Return the (x, y) coordinate for the center point of the cell that contains the specified text.  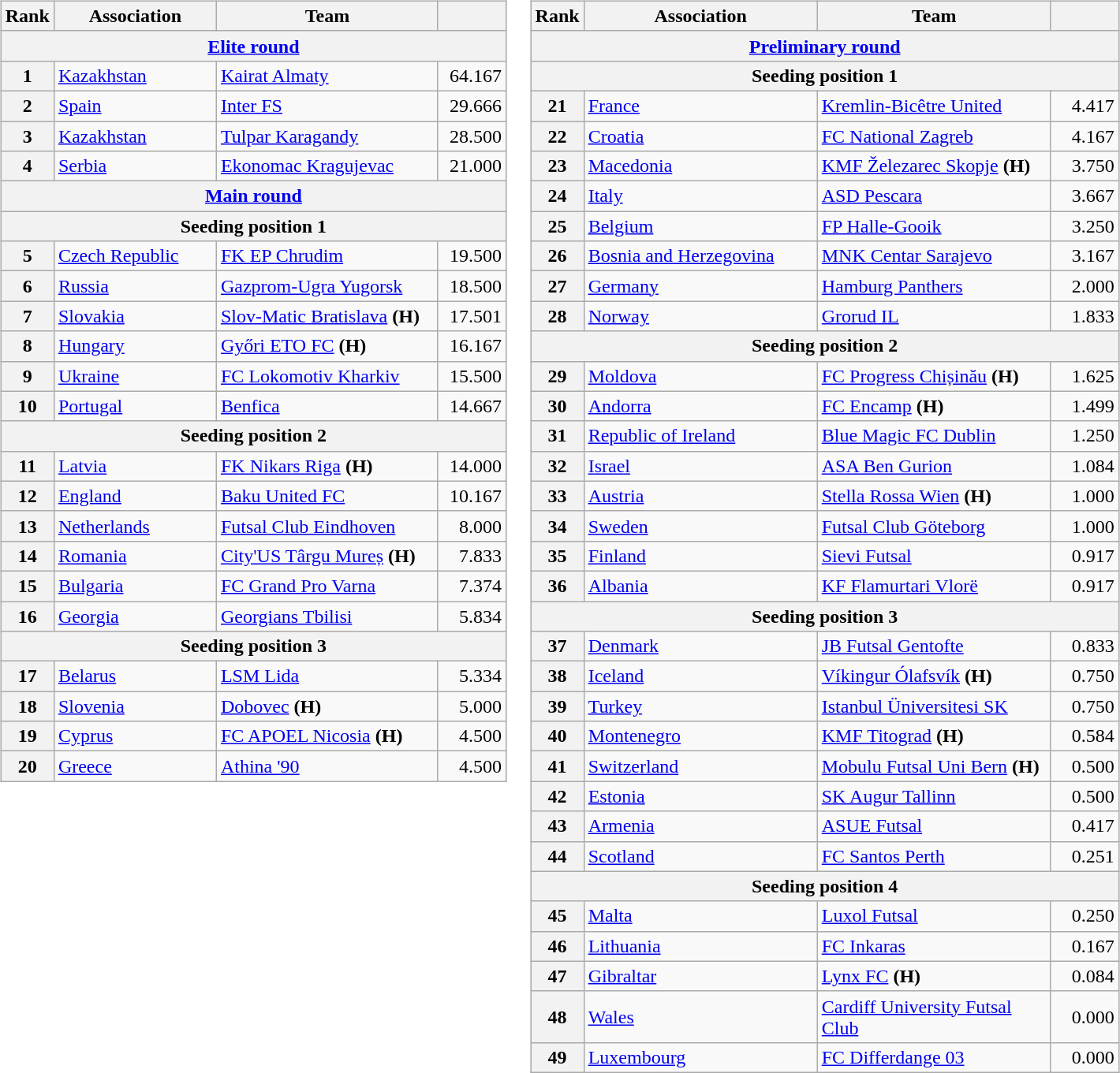
KMF Železarec Skopje (H) (934, 166)
Moldova (700, 376)
Spain (135, 106)
1.499 (1085, 406)
Wales (700, 1017)
Istanbul Üniversitesi SK (934, 706)
9 (27, 376)
Belgium (700, 226)
Hungary (135, 346)
FK EP Chrudim (327, 256)
24 (557, 196)
ASD Pescara (934, 196)
Switzerland (700, 766)
Portugal (135, 406)
19 (27, 736)
Kremlin-Bicêtre United (934, 106)
18.500 (472, 286)
Blue Magic FC Dublin (934, 436)
16.167 (472, 346)
Turkey (700, 706)
Latvia (135, 466)
Bulgaria (135, 586)
23 (557, 166)
Belarus (135, 676)
21.000 (472, 166)
FC National Zagreb (934, 136)
Czech Republic (135, 256)
Albania (700, 586)
Scotland (700, 856)
Croatia (700, 136)
0.584 (1085, 736)
Greece (135, 766)
28.500 (472, 136)
12 (27, 496)
FK Nikars Riga (H) (327, 466)
10.167 (472, 496)
KF Flamurtari Vlorë (934, 586)
Luxembourg (700, 1057)
Estonia (700, 796)
Lynx FC (H) (934, 976)
15.500 (472, 376)
33 (557, 496)
15 (27, 586)
1.833 (1085, 316)
FC Differdange 03 (934, 1057)
34 (557, 526)
Georgia (135, 616)
3.250 (1085, 226)
11 (27, 466)
ASA Ben Gurion (934, 466)
0.417 (1085, 826)
FC APOEL Nicosia (H) (327, 736)
45 (557, 916)
3.667 (1085, 196)
France (700, 106)
Stella Rossa Wien (H) (934, 496)
48 (557, 1017)
0.084 (1085, 976)
1.084 (1085, 466)
14 (27, 556)
Romania (135, 556)
8 (27, 346)
Bosnia and Herzegovina (700, 256)
City'US Târgu Mureș (H) (327, 556)
5.334 (472, 676)
1 (27, 76)
7.833 (472, 556)
29.666 (472, 106)
30 (557, 406)
JB Futsal Gentofte (934, 646)
Tulpar Karagandy (327, 136)
64.167 (472, 76)
47 (557, 976)
Norway (700, 316)
Gibraltar (700, 976)
21 (557, 106)
38 (557, 676)
39 (557, 706)
1.625 (1085, 376)
27 (557, 286)
Sievi Futsal (934, 556)
29 (557, 376)
14.000 (472, 466)
7.374 (472, 586)
Futsal Club Göteborg (934, 526)
Slovakia (135, 316)
Cardiff University Futsal Club (934, 1017)
Ekonomac Kragujevac (327, 166)
5.834 (472, 616)
Sweden (700, 526)
3.750 (1085, 166)
Baku United FC (327, 496)
44 (557, 856)
FC Inkaras (934, 946)
4.167 (1085, 136)
16 (27, 616)
Lithuania (700, 946)
5.000 (472, 706)
Grorud IL (934, 316)
40 (557, 736)
Georgians Tbilisi (327, 616)
4 (27, 166)
Russia (135, 286)
Luxol Futsal (934, 916)
17.501 (472, 316)
Cyprus (135, 736)
Slovenia (135, 706)
FC Grand Pro Varna (327, 586)
Hamburg Panthers (934, 286)
Slov-Matic Bratislava (H) (327, 316)
Netherlands (135, 526)
31 (557, 436)
FC Lokomotiv Kharkiv (327, 376)
36 (557, 586)
Italy (700, 196)
5 (27, 256)
Seeding position 4 (825, 886)
37 (557, 646)
Víkingur Ólafsvík (H) (934, 676)
2 (27, 106)
Inter FS (327, 106)
26 (557, 256)
Benfica (327, 406)
35 (557, 556)
Denmark (700, 646)
Republic of Ireland (700, 436)
4.417 (1085, 106)
17 (27, 676)
3 (27, 136)
42 (557, 796)
0.833 (1085, 646)
Iceland (700, 676)
43 (557, 826)
6 (27, 286)
25 (557, 226)
Macedonia (700, 166)
SK Augur Tallinn (934, 796)
Elite round (253, 46)
28 (557, 316)
England (135, 496)
Győri ETO FC (H) (327, 346)
FC Santos Perth (934, 856)
Athina '90 (327, 766)
41 (557, 766)
7 (27, 316)
Dobovec (H) (327, 706)
FC Encamp (H) (934, 406)
Main round (253, 196)
14.667 (472, 406)
FC Progress Chișinău (H) (934, 376)
FP Halle-Gooik (934, 226)
19.500 (472, 256)
Kairat Almaty (327, 76)
KMF Titograd (H) (934, 736)
Austria (700, 496)
Montenegro (700, 736)
LSM Lida (327, 676)
3.167 (1085, 256)
2.000 (1085, 286)
Armenia (700, 826)
10 (27, 406)
Ukraine (135, 376)
Serbia (135, 166)
Mobulu Futsal Uni Bern (H) (934, 766)
0.251 (1085, 856)
ASUE Futsal (934, 826)
0.250 (1085, 916)
20 (27, 766)
Malta (700, 916)
22 (557, 136)
Andorra (700, 406)
32 (557, 466)
MNK Centar Sarajevo (934, 256)
Israel (700, 466)
18 (27, 706)
8.000 (472, 526)
0.167 (1085, 946)
Gazprom-Ugra Yugorsk (327, 286)
Finland (700, 556)
1.250 (1085, 436)
Futsal Club Eindhoven (327, 526)
49 (557, 1057)
Germany (700, 286)
Preliminary round (825, 46)
13 (27, 526)
46 (557, 946)
